Identify which cell holds the provided text, then report its (X, Y) central coordinate. 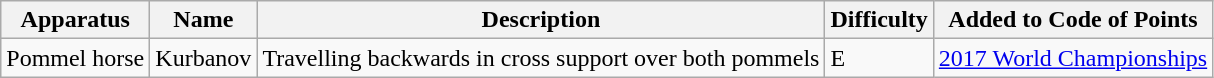
Description (541, 20)
Apparatus (76, 20)
Pommel horse (76, 58)
Added to Code of Points (1072, 20)
E (879, 58)
Travelling backwards in cross support over both pommels (541, 58)
Difficulty (879, 20)
Name (204, 20)
Kurbanov (204, 58)
2017 World Championships (1072, 58)
